Provide the (X, Y) coordinate of the cell's center where the given text is located.  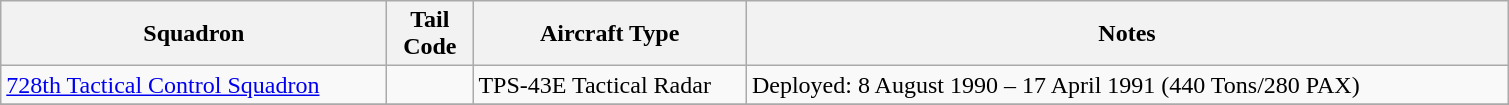
Deployed: 8 August 1990 – 17 April 1991 (440 Tons/280 PAX) (1126, 85)
Notes (1126, 34)
728th Tactical Control Squadron (194, 85)
TPS-43E Tactical Radar (610, 85)
Squadron (194, 34)
Tail Code (430, 34)
Aircraft Type (610, 34)
